Pinpoint the cell where the given text exists, returning its (X, Y) midpoint coordinate. 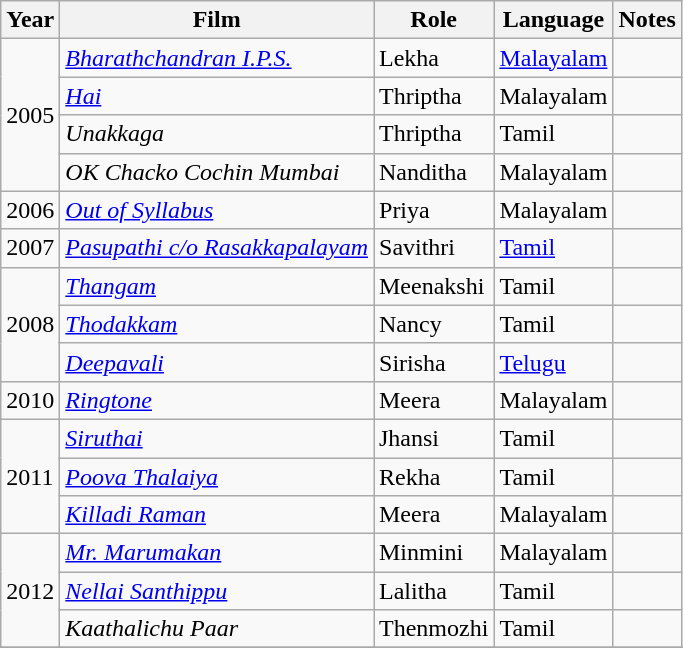
Notes (647, 20)
Nanditha (434, 172)
Nancy (434, 324)
Out of Syllabus (217, 210)
Sirisha (434, 362)
Bharathchandran I.P.S. (217, 58)
2011 (30, 476)
Priya (434, 210)
Siruthai (217, 438)
Savithri (434, 248)
Pasupathi c/o Rasakkapalayam (217, 248)
Language (554, 20)
Ringtone (217, 400)
Thangam (217, 286)
Poova Thalaiya (217, 477)
Film (217, 20)
Deepavali (217, 362)
Meenakshi (434, 286)
Year (30, 20)
2007 (30, 248)
2010 (30, 400)
Nellai Santhippu (217, 591)
Mr. Marumakan (217, 553)
Unakkaga (217, 134)
Kaathalichu Paar (217, 629)
2006 (30, 210)
Lalitha (434, 591)
Minmini (434, 553)
Telugu (554, 362)
Thodakkam (217, 324)
Role (434, 20)
OK Chacko Cochin Mumbai (217, 172)
Thenmozhi (434, 629)
2005 (30, 115)
Lekha (434, 58)
Rekha (434, 477)
2008 (30, 324)
2012 (30, 591)
Jhansi (434, 438)
Hai (217, 96)
Killadi Raman (217, 515)
